Extract the (X, Y) coordinate from the center of the cell holding the provided text.  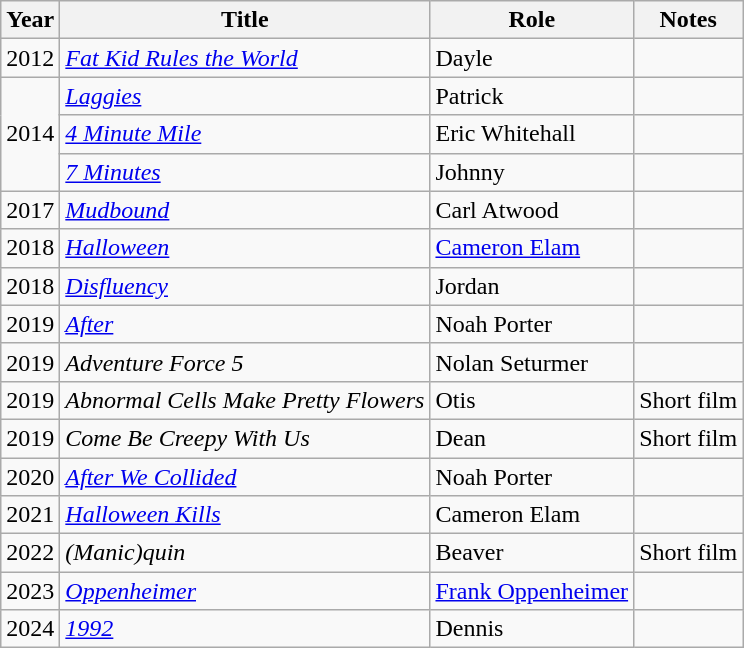
Mudbound (245, 210)
Carl Atwood (532, 210)
1992 (245, 629)
2014 (30, 134)
4 Minute Mile (245, 134)
Frank Oppenheimer (532, 591)
After We Collided (245, 477)
Disfluency (245, 286)
Dayle (532, 58)
Notes (688, 20)
Come Be Creepy With Us (245, 438)
Title (245, 20)
Dennis (532, 629)
Halloween (245, 248)
7 Minutes (245, 172)
(Manic)quin (245, 553)
2022 (30, 553)
Johnny (532, 172)
Adventure Force 5 (245, 362)
Role (532, 20)
Laggies (245, 96)
Patrick (532, 96)
2020 (30, 477)
Abnormal Cells Make Pretty Flowers (245, 400)
Jordan (532, 286)
2012 (30, 58)
Oppenheimer (245, 591)
Eric Whitehall (532, 134)
Beaver (532, 553)
Dean (532, 438)
After (245, 324)
2021 (30, 515)
2023 (30, 591)
Halloween Kills (245, 515)
2017 (30, 210)
Fat Kid Rules the World (245, 58)
Nolan Seturmer (532, 362)
Year (30, 20)
2024 (30, 629)
Otis (532, 400)
